From the cell containing the given text, extract its center point as [x, y] coordinate. 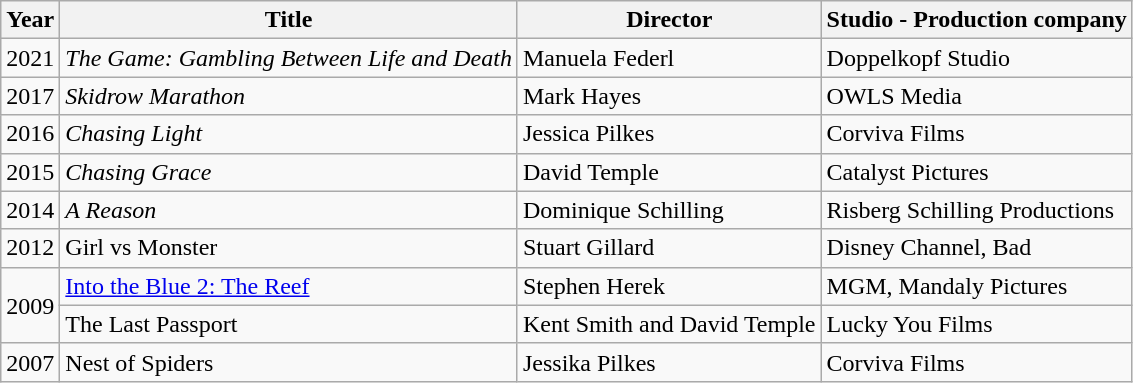
2007 [30, 362]
Jessica Pilkes [669, 134]
Girl vs Monster [289, 248]
2016 [30, 134]
Disney Channel, Bad [976, 248]
Nest of Spiders [289, 362]
MGM, Mandaly Pictures [976, 286]
2014 [30, 210]
Manuela Federl [669, 58]
The Game: Gambling Between Life and Death [289, 58]
Studio - Production company [976, 20]
Catalyst Pictures [976, 172]
Mark Hayes [669, 96]
Stephen Herek [669, 286]
Chasing Grace [289, 172]
Lucky You Films [976, 324]
David Temple [669, 172]
A Reason [289, 210]
Director [669, 20]
Stuart Gillard [669, 248]
Risberg Schilling Productions [976, 210]
The Last Passport [289, 324]
2015 [30, 172]
Into the Blue 2: The Reef [289, 286]
Dominique Schilling [669, 210]
2021 [30, 58]
Doppelkopf Studio [976, 58]
2012 [30, 248]
Year [30, 20]
OWLS Media [976, 96]
Kent Smith and David Temple [669, 324]
Chasing Light [289, 134]
Title [289, 20]
Skidrow Marathon [289, 96]
2009 [30, 305]
2017 [30, 96]
Jessika Pilkes [669, 362]
